Return the (x, y) coordinate for the center point of the cell that contains the specified text.  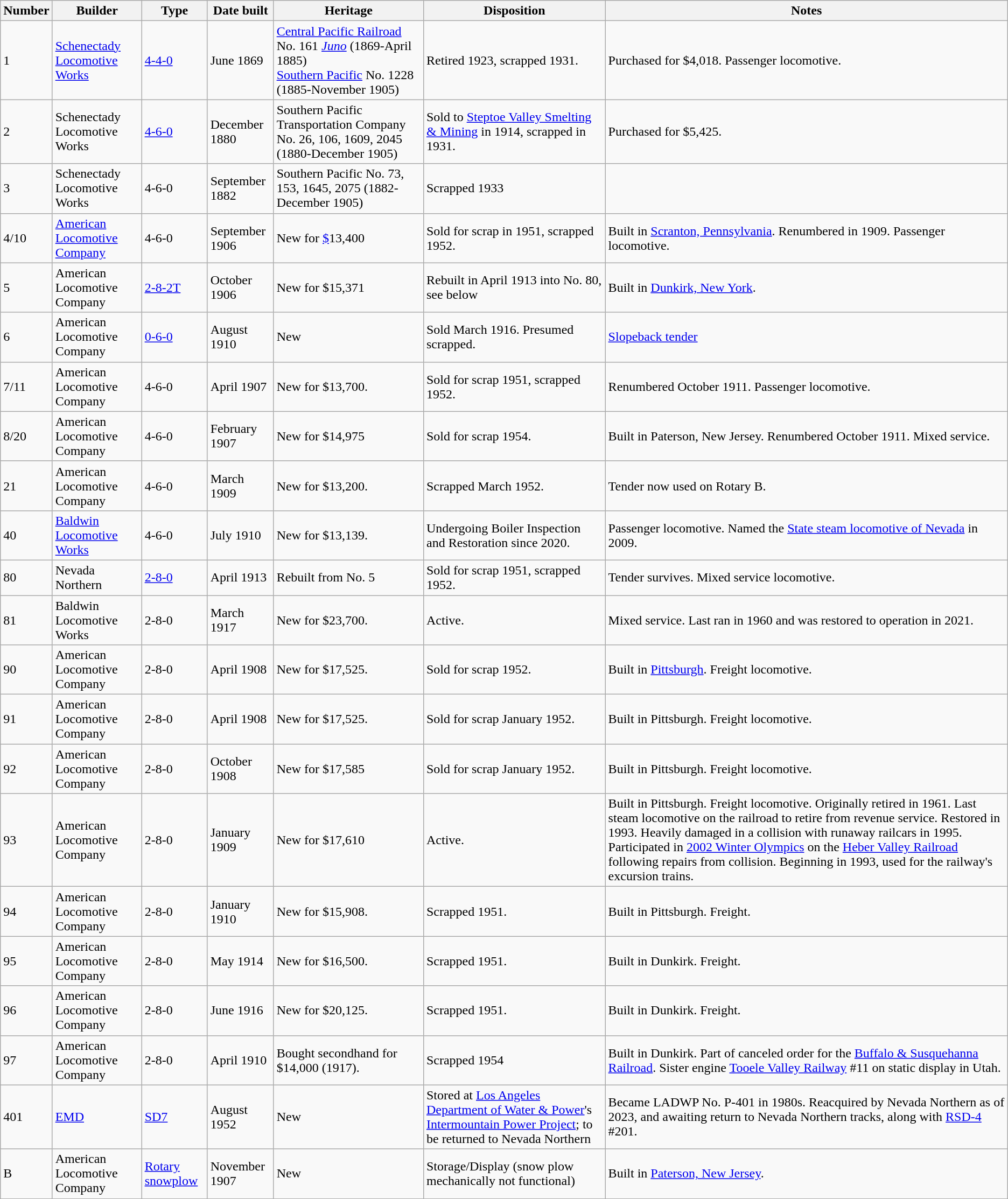
Built in Dunkirk, New York. (807, 288)
April 1910 (240, 1060)
Number (26, 11)
40 (26, 535)
Disposition (514, 11)
Purchased for $5,425. (807, 131)
Scrapped 1954 (514, 1060)
81 (26, 620)
Central Pacific Railroad No. 161 Juno (1869-April 1885)Southern Pacific No. 1228 (1885-November 1905) (348, 60)
October 1908 (240, 769)
New for $17,610 (348, 840)
Scrapped 1933 (514, 188)
January 1909 (240, 840)
Sold for scrap 1952. (514, 670)
Southern Pacific No. 73, 153, 1645, 2075 (1882-December 1905) (348, 188)
Tender survives. Mixed service locomotive. (807, 577)
October 1906 (240, 288)
Sold March 1916. Presumed scrapped. (514, 337)
Built in Paterson, New Jersey. Renumbered October 1911. Mixed service. (807, 436)
December 1880 (240, 131)
April 1907 (240, 387)
August 1952 (240, 1117)
Date built (240, 11)
80 (26, 577)
Slopeback tender (807, 337)
Rebuilt from No. 5 (348, 577)
April 1913 (240, 577)
Builder (97, 11)
2 (26, 131)
New for $17,585 (348, 769)
EMD (97, 1117)
June 1916 (240, 1011)
Built in Scranton, Pennsylvania. Renumbered in 1909. Passenger locomotive. (807, 238)
Bought secondhand for $14,000 (1917). (348, 1060)
SD7 (174, 1117)
Sold for scrap in 1951, scrapped 1952. (514, 238)
August 1910 (240, 337)
91 (26, 719)
February 1907 (240, 436)
Stored at Los Angeles Department of Water & Power's Intermountain Power Project; to be returned to Nevada Northern (514, 1117)
Type (174, 11)
Purchased for $4,018. Passenger locomotive. (807, 60)
Built in Dunkirk. Part of canceled order for the Buffalo & Susquehanna Railroad. Sister engine Tooele Valley Railway #11 on static display in Utah. (807, 1060)
September 1882 (240, 188)
New for $15,908. (348, 911)
Heritage (348, 11)
5 (26, 288)
November 1907 (240, 1174)
4-4-0 (174, 60)
7/11 (26, 387)
New for $13,139. (348, 535)
Storage/Display (snow plow mechanically not functional) (514, 1174)
Rotary snowplow (174, 1174)
September 1906 (240, 238)
8/20 (26, 436)
New for $14,975 (348, 436)
New for $15,371 (348, 288)
93 (26, 840)
New for $13,700. (348, 387)
95 (26, 961)
21 (26, 486)
Tender now used on Rotary B. (807, 486)
January 1910 (240, 911)
Notes (807, 11)
Scrapped March 1952. (514, 486)
Mixed service. Last ran in 1960 and was restored to operation in 2021. (807, 620)
July 1910 (240, 535)
2-8-2T (174, 288)
3 (26, 188)
New for $23,700. (348, 620)
Sold to Steptoe Valley Smelting & Mining in 1914, scrapped in 1931. (514, 131)
New for $20,125. (348, 1011)
New for $13,200. (348, 486)
96 (26, 1011)
90 (26, 670)
Southern Pacific Transportation Company No. 26, 106, 1609, 2045 (1880-December 1905) (348, 131)
New for $16,500. (348, 961)
New for $13,400 (348, 238)
97 (26, 1060)
401 (26, 1117)
March 1917 (240, 620)
4/10 (26, 238)
1 (26, 60)
Retired 1923, scrapped 1931. (514, 60)
Built in Paterson, New Jersey. (807, 1174)
Undergoing Boiler Inspection and Restoration since 2020. (514, 535)
94 (26, 911)
Became LADWP No. P-401 in 1980s. Reacquired by Nevada Northern as of 2023, and awaiting return to Nevada Northern tracks, along with RSD-4 #201. (807, 1117)
Nevada Northern (97, 577)
B (26, 1174)
Rebuilt in April 1913 into No. 80, see below (514, 288)
Sold for scrap 1954. (514, 436)
92 (26, 769)
May 1914 (240, 961)
Built in Pittsburgh. Freight. (807, 911)
March 1909 (240, 486)
June 1869 (240, 60)
Renumbered October 1911. Passenger locomotive. (807, 387)
6 (26, 337)
Passenger locomotive. Named the State steam locomotive of Nevada in 2009. (807, 535)
0-6-0 (174, 337)
